Return the (X, Y) coordinate for the center point of the cell that contains the specified text.  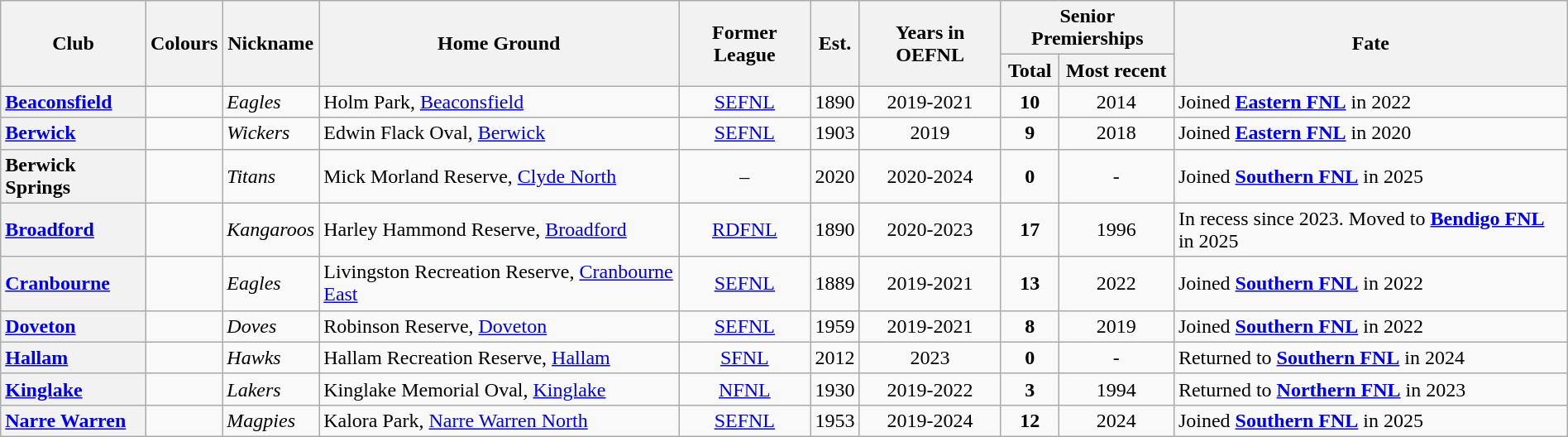
Hallam (74, 358)
1996 (1116, 230)
1930 (835, 389)
Kangaroos (271, 230)
Narre Warren (74, 420)
Kalora Park, Narre Warren North (500, 420)
2020 (835, 175)
Most recent (1116, 70)
9 (1030, 133)
1959 (835, 326)
Home Ground (500, 43)
2012 (835, 358)
1889 (835, 283)
RDFNL (744, 230)
Fate (1370, 43)
– (744, 175)
Joined Eastern FNL in 2022 (1370, 102)
17 (1030, 230)
Berwick (74, 133)
2014 (1116, 102)
Years in OEFNL (930, 43)
Robinson Reserve, Doveton (500, 326)
Harley Hammond Reserve, Broadford (500, 230)
2023 (930, 358)
1903 (835, 133)
Colours (184, 43)
Club (74, 43)
Broadford (74, 230)
3 (1030, 389)
Total (1030, 70)
Lakers (271, 389)
2019-2022 (930, 389)
Kinglake Memorial Oval, Kinglake (500, 389)
Cranbourne (74, 283)
Mick Morland Reserve, Clyde North (500, 175)
2022 (1116, 283)
Berwick Springs (74, 175)
Titans (271, 175)
2020-2023 (930, 230)
1994 (1116, 389)
Livingston Recreation Reserve, Cranbourne East (500, 283)
Hallam Recreation Reserve, Hallam (500, 358)
Wickers (271, 133)
Former League (744, 43)
Returned to Northern FNL in 2023 (1370, 389)
Nickname (271, 43)
13 (1030, 283)
2019-2024 (930, 420)
12 (1030, 420)
NFNL (744, 389)
1953 (835, 420)
Returned to Southern FNL in 2024 (1370, 358)
Hawks (271, 358)
2018 (1116, 133)
Joined Eastern FNL in 2020 (1370, 133)
Holm Park, Beaconsfield (500, 102)
Doves (271, 326)
8 (1030, 326)
In recess since 2023. Moved to Bendigo FNL in 2025 (1370, 230)
Est. (835, 43)
2024 (1116, 420)
Doveton (74, 326)
10 (1030, 102)
Beaconsfield (74, 102)
Kinglake (74, 389)
Senior Premierships (1087, 28)
Magpies (271, 420)
SFNL (744, 358)
2020-2024 (930, 175)
Edwin Flack Oval, Berwick (500, 133)
